Detect which cell encompasses the target text, then output its (X, Y) center coordinate. 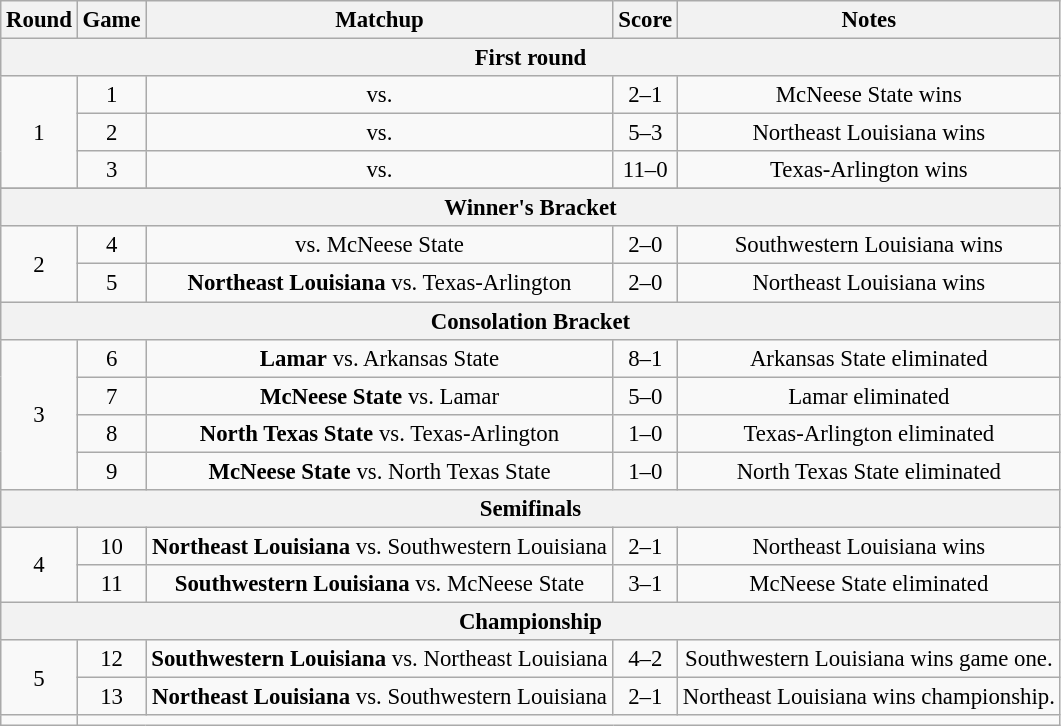
13 (112, 697)
North Texas State eliminated (870, 471)
11–0 (646, 170)
Southwestern Louisiana wins (870, 245)
12 (112, 659)
McNeese State vs. North Texas State (380, 471)
11 (112, 584)
Score (646, 20)
Northeast Louisiana wins championship. (870, 697)
3–1 (646, 584)
10 (112, 546)
Game (112, 20)
Notes (870, 20)
7 (112, 396)
McNeese State eliminated (870, 584)
McNeese State vs. Lamar (380, 396)
Lamar eliminated (870, 396)
McNeese State wins (870, 95)
Texas-Arlington eliminated (870, 433)
8–1 (646, 358)
Winner's Bracket (530, 208)
Matchup (380, 20)
First round (530, 58)
4–2 (646, 659)
vs. McNeese State (380, 245)
5–3 (646, 133)
6 (112, 358)
5–0 (646, 396)
Northeast Louisiana vs. Texas-Arlington (380, 283)
Arkansas State eliminated (870, 358)
Southwestern Louisiana vs. McNeese State (380, 584)
Southwestern Louisiana wins game one. (870, 659)
Round (39, 20)
9 (112, 471)
Championship (530, 621)
Consolation Bracket (530, 321)
Southwestern Louisiana vs. Northeast Louisiana (380, 659)
Texas-Arlington wins (870, 170)
North Texas State vs. Texas-Arlington (380, 433)
Semifinals (530, 509)
Lamar vs. Arkansas State (380, 358)
8 (112, 433)
